Find where the given text appears and provide that cell's center as (X, Y) coordinate. 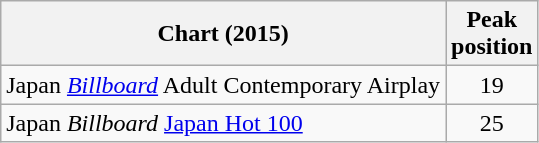
Japan Billboard Japan Hot 100 (224, 123)
25 (492, 123)
Peakposition (492, 34)
Chart (2015) (224, 34)
Japan Billboard Adult Contemporary Airplay (224, 85)
19 (492, 85)
